Output the [x, y] coordinate of the center of the cell containing the given text.  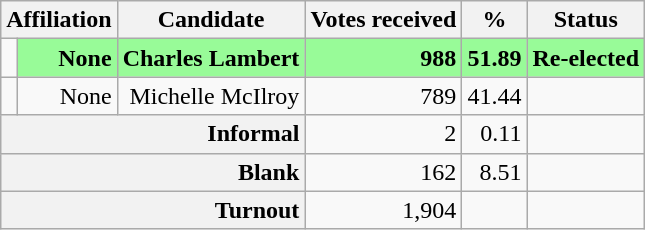
2 [384, 134]
41.44 [494, 96]
51.89 [494, 58]
Charles Lambert [211, 58]
Blank [153, 172]
8.51 [494, 172]
Re-elected [586, 58]
Status [586, 20]
Turnout [153, 210]
Michelle McIlroy [211, 96]
Candidate [211, 20]
162 [384, 172]
1,904 [384, 210]
Informal [153, 134]
988 [384, 58]
789 [384, 96]
Affiliation [59, 20]
% [494, 20]
Votes received [384, 20]
0.11 [494, 134]
